From the cell containing the given text, extract its center point as [x, y] coordinate. 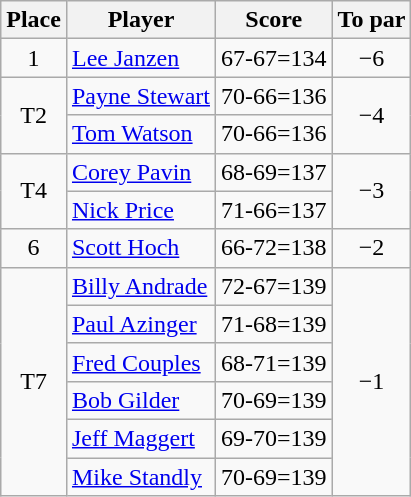
6 [34, 248]
71-66=137 [274, 210]
Player [140, 20]
Corey Pavin [140, 172]
Bob Gilder [140, 400]
1 [34, 58]
Fred Couples [140, 362]
Mike Standly [140, 477]
66-72=138 [274, 248]
71-68=139 [274, 324]
Tom Watson [140, 134]
69-70=139 [274, 438]
T2 [34, 115]
Lee Janzen [140, 58]
68-71=139 [274, 362]
−1 [372, 381]
Jeff Maggert [140, 438]
67-67=134 [274, 58]
Place [34, 20]
−4 [372, 115]
Nick Price [140, 210]
−2 [372, 248]
−6 [372, 58]
Payne Stewart [140, 96]
68-69=137 [274, 172]
Paul Azinger [140, 324]
72-67=139 [274, 286]
Score [274, 20]
T7 [34, 381]
Billy Andrade [140, 286]
−3 [372, 191]
Scott Hoch [140, 248]
To par [372, 20]
T4 [34, 191]
